Search for the cell housing the specified text and yield its (x, y) center coordinate. 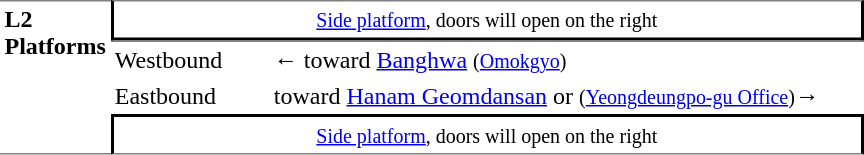
Westbound (190, 59)
L2Platforms (55, 77)
toward Hanam Geomdansan or (Yeongdeungpo-gu Office)→ (566, 96)
← toward Banghwa (Omokgyo) (566, 59)
Eastbound (190, 96)
